Return the (X, Y) coordinate for the center point of the cell that contains the specified text.  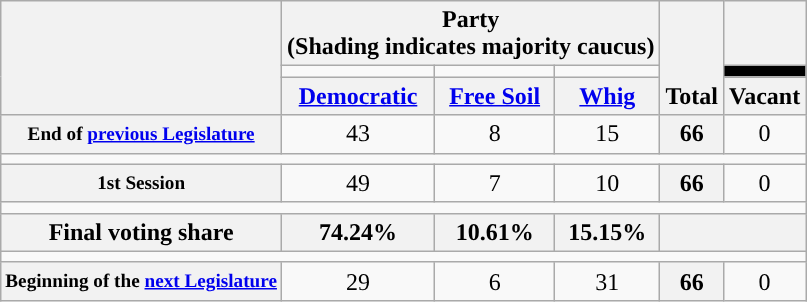
31 (608, 281)
8 (495, 134)
15.15% (608, 232)
Total (692, 58)
74.24% (358, 232)
7 (495, 183)
10 (608, 183)
43 (358, 134)
10.61% (495, 232)
Vacant (764, 96)
29 (358, 281)
Democratic (358, 96)
Final voting share (142, 232)
49 (358, 183)
Party (Shading indicates majority caucus) (471, 34)
15 (608, 134)
6 (495, 281)
1st Session (142, 183)
End of previous Legislature (142, 134)
Beginning of the next Legislature (142, 281)
Whig (608, 96)
Free Soil (495, 96)
